Detect which cell encompasses the target text, then output its (X, Y) center coordinate. 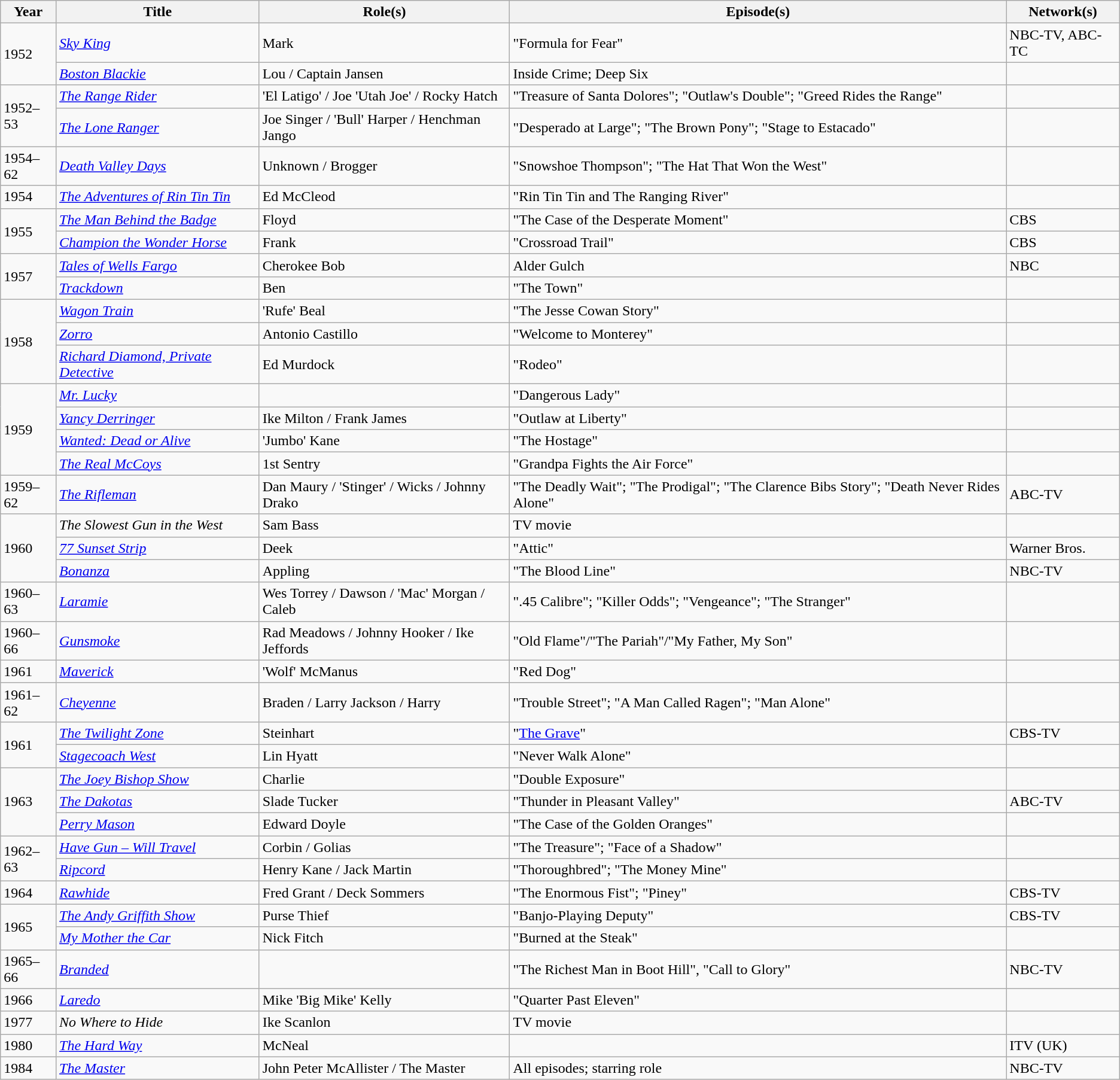
Lou / Captain Jansen (384, 74)
"Quarter Past Eleven" (758, 1000)
Maverick (158, 671)
1954 (29, 197)
1960 (29, 548)
"Banjo-Playing Deputy" (758, 915)
'El Latigo' / Joe 'Utah Joe' / Rocky Hatch (384, 96)
Have Gun – Will Travel (158, 847)
Wanted: Dead or Alive (158, 441)
'Rufe' Beal (384, 311)
Laredo (158, 1000)
NBC-TV, ABC-TC (1063, 43)
"Never Walk Alone" (758, 756)
Ed Murdock (384, 365)
"Trouble Street"; "A Man Called Ragen"; "Man Alone" (758, 702)
".45 Calibre"; "Killer Odds"; "Vengeance"; "The Stranger" (758, 602)
1959–62 (29, 494)
The Slowest Gun in the West (158, 525)
"Desperado at Large"; "The Brown Pony"; "Stage to Estacado" (758, 127)
Henry Kane / Jack Martin (384, 870)
Rawhide (158, 893)
'Wolf' McManus (384, 671)
"Rin Tin Tin and The Ranging River" (758, 197)
"Double Exposure" (758, 778)
1966 (29, 1000)
Purse Thief (384, 915)
Year (29, 12)
"The Richest Man in Boot Hill", "Call to Glory" (758, 969)
Joe Singer / 'Bull' Harper / Henchman Jango (384, 127)
"Grandpa Fights the Air Force" (758, 464)
My Mother the Car (158, 938)
Slade Tucker (384, 802)
"The Deadly Wait"; "The Prodigal"; "The Clarence Bibs Story"; "Death Never Rides Alone" (758, 494)
Inside Crime; Deep Six (758, 74)
Episode(s) (758, 12)
'Jumbo' Kane (384, 441)
Richard Diamond, Private Detective (158, 365)
Braden / Larry Jackson / Harry (384, 702)
1957 (29, 276)
"Crossroad Trail" (758, 242)
"Snowshoe Thompson"; "The Hat That Won the West" (758, 166)
Ben (384, 288)
Charlie (384, 778)
"Thoroughbred"; "The Money Mine" (758, 870)
Alder Gulch (758, 265)
John Peter McAllister / The Master (384, 1068)
The Master (158, 1068)
"The Treasure"; "Face of a Shadow" (758, 847)
Title (158, 12)
The Dakotas (158, 802)
1964 (29, 893)
Deek (384, 548)
Mr. Lucky (158, 396)
Lin Hyatt (384, 756)
Mark (384, 43)
"Attic" (758, 548)
"Dangerous Lady" (758, 396)
1959 (29, 430)
Unknown / Brogger (384, 166)
1965 (29, 927)
Boston Blackie (158, 74)
"Formula for Fear" (758, 43)
The Joey Bishop Show (158, 778)
Sky King (158, 43)
Corbin / Golias (384, 847)
"Outlaw at Liberty" (758, 418)
NBC (1063, 265)
Cherokee Bob (384, 265)
1952 (29, 54)
"The Enormous Fist"; "Piney" (758, 893)
Network(s) (1063, 12)
"Red Dog" (758, 671)
Ripcord (158, 870)
ITV (UK) (1063, 1045)
Trackdown (158, 288)
No Where to Hide (158, 1023)
"Treasure of Santa Dolores"; "Outlaw's Double"; "Greed Rides the Range" (758, 96)
Tales of Wells Fargo (158, 265)
"Old Flame"/"The Pariah"/"My Father, My Son" (758, 640)
Fred Grant / Deck Sommers (384, 893)
1980 (29, 1045)
The Hard Way (158, 1045)
"The Case of the Golden Oranges" (758, 825)
"Thunder in Pleasant Valley" (758, 802)
1958 (29, 341)
1955 (29, 231)
Ike Scanlon (384, 1023)
"The Case of the Desperate Moment" (758, 220)
Role(s) (384, 12)
1977 (29, 1023)
1984 (29, 1068)
The Twilight Zone (158, 733)
The Lone Ranger (158, 127)
Frank (384, 242)
Laramie (158, 602)
Ike Milton / Frank James (384, 418)
"Welcome to Monterey" (758, 333)
Death Valley Days (158, 166)
1960–63 (29, 602)
1952–53 (29, 116)
Ed McCleod (384, 197)
Yancy Derringer (158, 418)
The Adventures of Rin Tin Tin (158, 197)
Champion the Wonder Horse (158, 242)
Cheyenne (158, 702)
Sam Bass (384, 525)
The Rifleman (158, 494)
"The Town" (758, 288)
Perry Mason (158, 825)
The Real McCoys (158, 464)
"Burned at the Steak" (758, 938)
77 Sunset Strip (158, 548)
Mike 'Big Mike' Kelly (384, 1000)
Edward Doyle (384, 825)
1963 (29, 801)
Rad Meadows / Johnny Hooker / Ike Jeffords (384, 640)
The Andy Griffith Show (158, 915)
Bonanza (158, 571)
Warner Bros. (1063, 548)
"The Grave" (758, 733)
1962–63 (29, 859)
Stagecoach West (158, 756)
McNeal (384, 1045)
Zorro (158, 333)
"The Hostage" (758, 441)
All episodes; starring role (758, 1068)
The Man Behind the Badge (158, 220)
Branded (158, 969)
Nick Fitch (384, 938)
Steinhart (384, 733)
"The Jesse Cowan Story" (758, 311)
1st Sentry (384, 464)
"Rodeo" (758, 365)
The Range Rider (158, 96)
Dan Maury / 'Stinger' / Wicks / Johnny Drako (384, 494)
1961–62 (29, 702)
1954–62 (29, 166)
"The Blood Line" (758, 571)
Wagon Train (158, 311)
Floyd (384, 220)
Appling (384, 571)
Antonio Castillo (384, 333)
Gunsmoke (158, 640)
Wes Torrey / Dawson / 'Mac' Morgan / Caleb (384, 602)
1965–66 (29, 969)
1960–66 (29, 640)
